From the cell containing the given text, extract its center point as [x, y] coordinate. 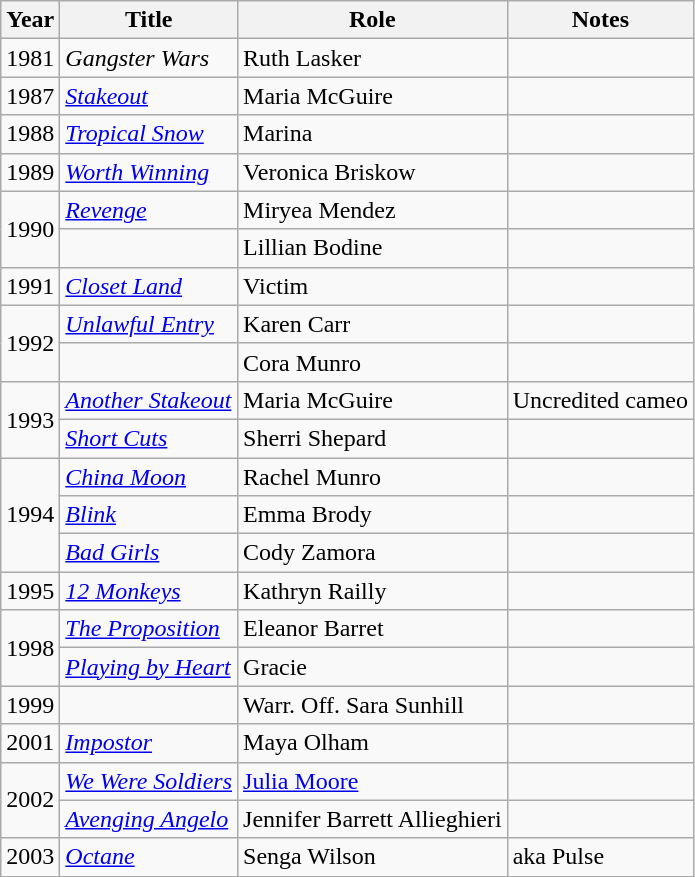
1991 [30, 286]
Miryea Mendez [373, 210]
Playing by Heart [149, 667]
Senga Wilson [373, 857]
2002 [30, 800]
Unlawful Entry [149, 324]
Kathryn Railly [373, 591]
Uncredited cameo [600, 400]
Karen Carr [373, 324]
Sherri Shepard [373, 438]
Worth Winning [149, 172]
Marina [373, 134]
Bad Girls [149, 553]
Another Stakeout [149, 400]
1995 [30, 591]
Maya Olham [373, 743]
Avenging Angelo [149, 819]
1998 [30, 648]
1994 [30, 515]
12 Monkeys [149, 591]
We Were Soldiers [149, 781]
Title [149, 20]
1993 [30, 419]
2001 [30, 743]
Stakeout [149, 96]
Victim [373, 286]
Veronica Briskow [373, 172]
Warr. Off. Sara Sunhill [373, 705]
Cora Munro [373, 362]
Closet Land [149, 286]
Gangster Wars [149, 58]
Role [373, 20]
Blink [149, 515]
Year [30, 20]
Octane [149, 857]
Eleanor Barret [373, 629]
1999 [30, 705]
Gracie [373, 667]
The Proposition [149, 629]
1987 [30, 96]
Lillian Bodine [373, 248]
Short Cuts [149, 438]
Ruth Lasker [373, 58]
Tropical Snow [149, 134]
Cody Zamora [373, 553]
China Moon [149, 477]
1981 [30, 58]
1990 [30, 229]
2003 [30, 857]
Emma Brody [373, 515]
aka Pulse [600, 857]
Notes [600, 20]
1988 [30, 134]
Impostor [149, 743]
1989 [30, 172]
Rachel Munro [373, 477]
Julia Moore [373, 781]
1992 [30, 343]
Jennifer Barrett Allieghieri [373, 819]
Revenge [149, 210]
